Scan for the cell matching the given text and deliver its (X, Y) coordinate at center. 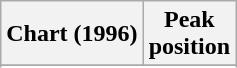
Chart (1996) (72, 34)
Peakposition (189, 34)
